Detect which cell encompasses the target text, then output its [x, y] center coordinate. 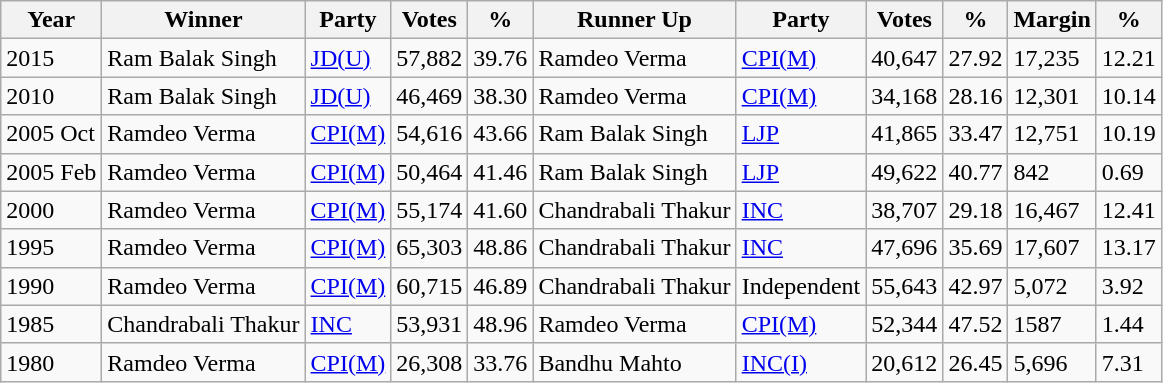
Year [52, 20]
40.77 [976, 172]
5,072 [1052, 286]
12,751 [1052, 134]
43.66 [500, 134]
34,168 [904, 96]
Runner Up [634, 20]
53,931 [430, 324]
26,308 [430, 362]
41,865 [904, 134]
41.60 [500, 210]
2005 Oct [52, 134]
27.92 [976, 58]
33.76 [500, 362]
12.21 [1128, 58]
40,647 [904, 58]
49,622 [904, 172]
7.31 [1128, 362]
13.17 [1128, 248]
1995 [52, 248]
1587 [1052, 324]
42.97 [976, 286]
35.69 [976, 248]
842 [1052, 172]
Independent [801, 286]
10.19 [1128, 134]
16,467 [1052, 210]
17,235 [1052, 58]
60,715 [430, 286]
2010 [52, 96]
41.46 [500, 172]
Margin [1052, 20]
57,882 [430, 58]
2015 [52, 58]
39.76 [500, 58]
46.89 [500, 286]
5,696 [1052, 362]
3.92 [1128, 286]
Winner [204, 20]
12.41 [1128, 210]
2000 [52, 210]
12,301 [1052, 96]
48.86 [500, 248]
55,174 [430, 210]
INC(I) [801, 362]
1990 [52, 286]
47,696 [904, 248]
0.69 [1128, 172]
17,607 [1052, 248]
26.45 [976, 362]
38.30 [500, 96]
2005 Feb [52, 172]
1.44 [1128, 324]
33.47 [976, 134]
52,344 [904, 324]
10.14 [1128, 96]
48.96 [500, 324]
65,303 [430, 248]
54,616 [430, 134]
20,612 [904, 362]
29.18 [976, 210]
46,469 [430, 96]
55,643 [904, 286]
50,464 [430, 172]
Bandhu Mahto [634, 362]
1985 [52, 324]
1980 [52, 362]
38,707 [904, 210]
28.16 [976, 96]
47.52 [976, 324]
